Locate the cell with the specified text and output its [x, y] center coordinate. 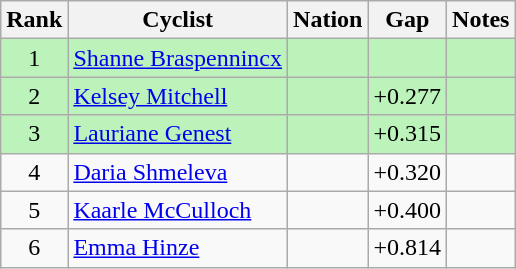
Shanne Braspennincx [178, 58]
2 [34, 96]
Kelsey Mitchell [178, 96]
Nation [328, 20]
Kaarle McCulloch [178, 210]
Cyclist [178, 20]
5 [34, 210]
+0.400 [408, 210]
+0.814 [408, 248]
4 [34, 172]
Daria Shmeleva [178, 172]
+0.315 [408, 134]
3 [34, 134]
Lauriane Genest [178, 134]
Rank [34, 20]
1 [34, 58]
+0.320 [408, 172]
Emma Hinze [178, 248]
6 [34, 248]
Notes [481, 20]
+0.277 [408, 96]
Gap [408, 20]
